For the text-containing cell, return its midpoint in (X, Y) coordinate format. 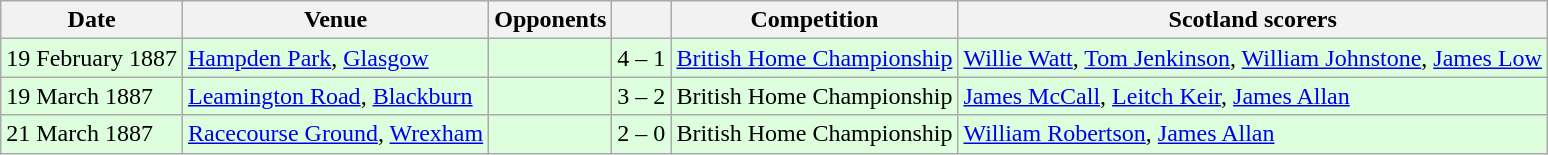
2 – 0 (642, 134)
Leamington Road, Blackburn (335, 96)
21 March 1887 (92, 134)
Opponents (550, 20)
Racecourse Ground, Wrexham (335, 134)
Willie Watt, Tom Jenkinson, William Johnstone, James Low (1253, 58)
Venue (335, 20)
3 – 2 (642, 96)
Scotland scorers (1253, 20)
Hampden Park, Glasgow (335, 58)
Date (92, 20)
William Robertson, James Allan (1253, 134)
19 March 1887 (92, 96)
19 February 1887 (92, 58)
Competition (814, 20)
4 – 1 (642, 58)
James McCall, Leitch Keir, James Allan (1253, 96)
